Return the (X, Y) coordinate for the center point of the cell that contains the specified text.  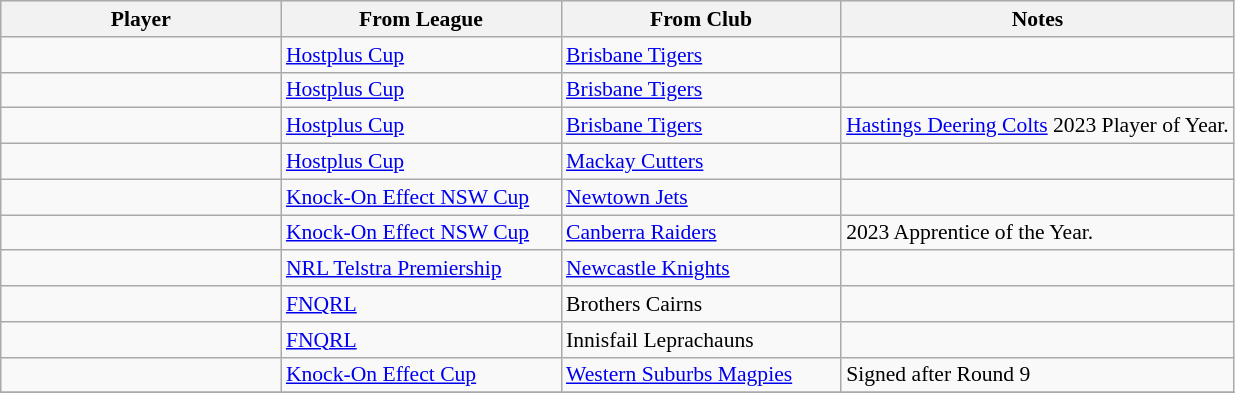
Player (141, 19)
Mackay Cutters (701, 162)
Newtown Jets (701, 197)
Signed after Round 9 (1038, 375)
2023 Apprentice of the Year. (1038, 233)
Newcastle Knights (701, 269)
Notes (1038, 19)
Western Suburbs Magpies (701, 375)
Hastings Deering Colts 2023 Player of Year. (1038, 126)
From League (421, 19)
Canberra Raiders (701, 233)
NRL Telstra Premiership (421, 269)
Knock-On Effect Cup (421, 375)
Innisfail Leprachauns (701, 340)
From Club (701, 19)
Brothers Cairns (701, 304)
